Search for the cell housing the specified text and yield its [X, Y] center coordinate. 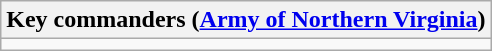
Key commanders (Army of Northern Virginia) [246, 20]
